Detect which cell encompasses the target text, then output its (X, Y) center coordinate. 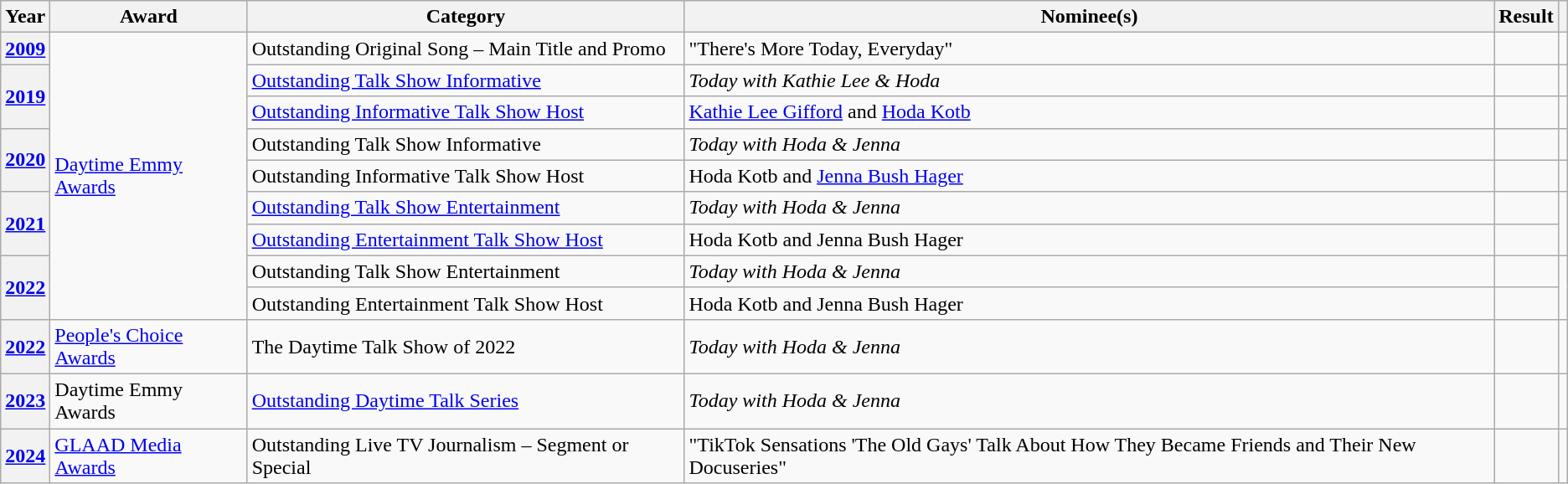
Result (1526, 17)
GLAAD Media Awards (149, 456)
People's Choice Awards (149, 347)
2024 (25, 456)
2009 (25, 49)
Outstanding Original Song – Main Title and Promo (466, 49)
2019 (25, 96)
Nominee(s) (1089, 17)
2020 (25, 160)
"TikTok Sensations 'The Old Gays' Talk About How They Became Friends and Their New Docuseries" (1089, 456)
2023 (25, 400)
Kathie Lee Gifford and Hoda Kotb (1089, 112)
2021 (25, 224)
"There's More Today, Everyday" (1089, 49)
Award (149, 17)
Outstanding Live TV Journalism – Segment or Special (466, 456)
Year (25, 17)
Today with Kathie Lee & Hoda (1089, 80)
Outstanding Daytime Talk Series (466, 400)
The Daytime Talk Show of 2022 (466, 347)
Category (466, 17)
